Output the (X, Y) coordinate of the center of the cell containing the given text.  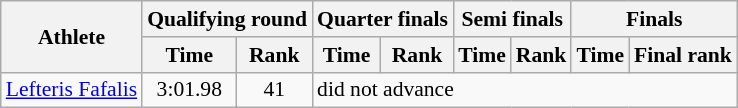
Semi finals (512, 19)
Quarter finals (382, 19)
Final rank (683, 55)
did not advance (524, 90)
41 (274, 90)
Qualifying round (227, 19)
3:01.98 (189, 90)
Finals (654, 19)
Lefteris Fafalis (72, 90)
Athlete (72, 36)
